For the text-containing cell, return its midpoint in [x, y] coordinate format. 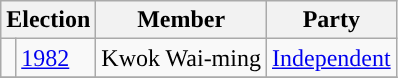
1982 [56, 58]
Member [182, 20]
Party [331, 20]
Election [48, 20]
Independent [331, 58]
Kwok Wai-ming [182, 58]
